Output the [X, Y] coordinate of the center of the cell containing the given text.  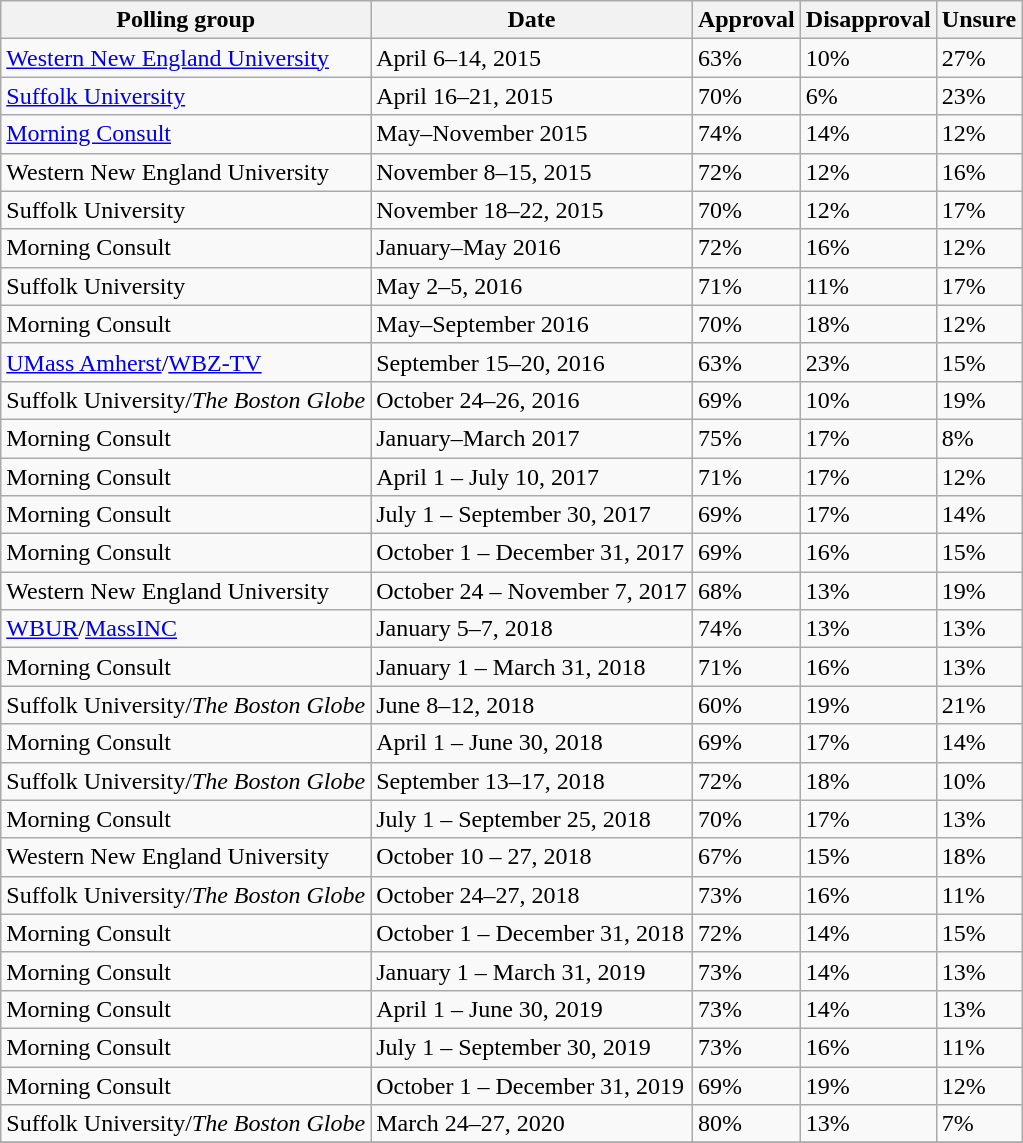
60% [746, 705]
May 2–5, 2016 [532, 286]
January 5–7, 2018 [532, 629]
July 1 – September 25, 2018 [532, 819]
January–May 2016 [532, 248]
October 24 – November 7, 2017 [532, 591]
October 1 – December 31, 2019 [532, 1085]
21% [978, 705]
November 18–22, 2015 [532, 210]
April 1 – July 10, 2017 [532, 477]
Unsure [978, 20]
May–September 2016 [532, 324]
6% [868, 96]
October 10 – 27, 2018 [532, 857]
June 8–12, 2018 [532, 705]
September 13–17, 2018 [532, 781]
April 16–21, 2015 [532, 96]
July 1 – September 30, 2017 [532, 515]
January 1 – March 31, 2018 [532, 667]
January–March 2017 [532, 438]
September 15–20, 2016 [532, 362]
Polling group [186, 20]
80% [746, 1124]
WBUR/MassINC [186, 629]
7% [978, 1124]
October 1 – December 31, 2018 [532, 933]
November 8–15, 2015 [532, 172]
May–November 2015 [532, 134]
April 1 – June 30, 2019 [532, 1009]
April 1 – June 30, 2018 [532, 743]
UMass Amherst/WBZ-TV [186, 362]
8% [978, 438]
75% [746, 438]
October 24–27, 2018 [532, 895]
27% [978, 58]
Disapproval [868, 20]
April 6–14, 2015 [532, 58]
January 1 – March 31, 2019 [532, 971]
67% [746, 857]
68% [746, 591]
Approval [746, 20]
October 24–26, 2016 [532, 400]
Date [532, 20]
March 24–27, 2020 [532, 1124]
October 1 – December 31, 2017 [532, 553]
July 1 – September 30, 2019 [532, 1047]
